From the cell containing the given text, extract its center point as [X, Y] coordinate. 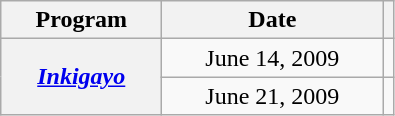
June 14, 2009 [272, 58]
Inkigayo [82, 77]
June 21, 2009 [272, 96]
Program [82, 20]
Date [272, 20]
